Determine the (X, Y) coordinate at the center of the cell enclosing the given text.  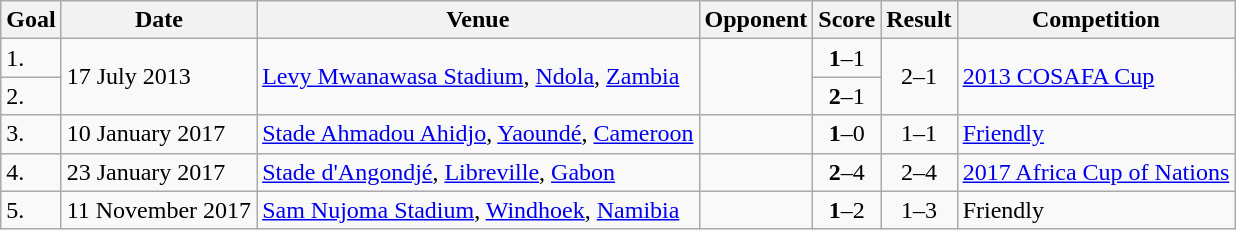
1–3 (919, 210)
2013 COSAFA Cup (1096, 77)
Levy Mwanawasa Stadium, Ndola, Zambia (478, 77)
1–2 (847, 210)
Stade Ahmadou Ahidjo, Yaoundé, Cameroon (478, 134)
5. (31, 210)
3. (31, 134)
23 January 2017 (158, 172)
Date (158, 20)
1. (31, 58)
11 November 2017 (158, 210)
Stade d'Angondjé, Libreville, Gabon (478, 172)
Result (919, 20)
4. (31, 172)
2017 Africa Cup of Nations (1096, 172)
Competition (1096, 20)
17 July 2013 (158, 77)
2. (31, 96)
Goal (31, 20)
Venue (478, 20)
Sam Nujoma Stadium, Windhoek, Namibia (478, 210)
10 January 2017 (158, 134)
Opponent (756, 20)
Score (847, 20)
1–0 (847, 134)
